Locate the cell with the specified text and output its (x, y) center coordinate. 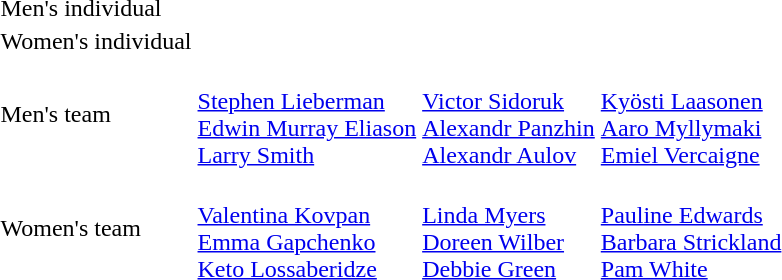
Stephen Lieberman Edwin Murray Eliason Larry Smith (307, 114)
Victor Sidoruk Alexandr Panzhin Alexandr Aulov (509, 114)
